From the cell containing the given text, extract its center point as (X, Y) coordinate. 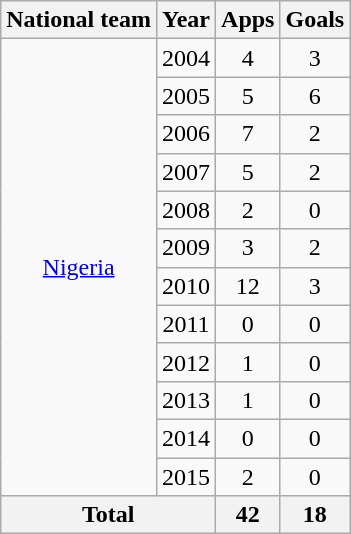
Nigeria (79, 268)
42 (248, 515)
2004 (186, 58)
2013 (186, 400)
2011 (186, 324)
2014 (186, 438)
18 (315, 515)
Total (108, 515)
2015 (186, 477)
2006 (186, 134)
2009 (186, 248)
2005 (186, 96)
National team (79, 20)
6 (315, 96)
2012 (186, 362)
4 (248, 58)
2007 (186, 172)
Goals (315, 20)
2010 (186, 286)
7 (248, 134)
Year (186, 20)
Apps (248, 20)
12 (248, 286)
2008 (186, 210)
